Search for the cell housing the specified text and yield its [x, y] center coordinate. 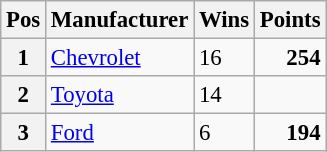
Pos [24, 20]
194 [290, 133]
2 [24, 95]
Chevrolet [120, 58]
254 [290, 58]
16 [224, 58]
1 [24, 58]
Ford [120, 133]
14 [224, 95]
Wins [224, 20]
6 [224, 133]
Toyota [120, 95]
Manufacturer [120, 20]
3 [24, 133]
Points [290, 20]
